Locate the cell with the specified text and output its [x, y] center coordinate. 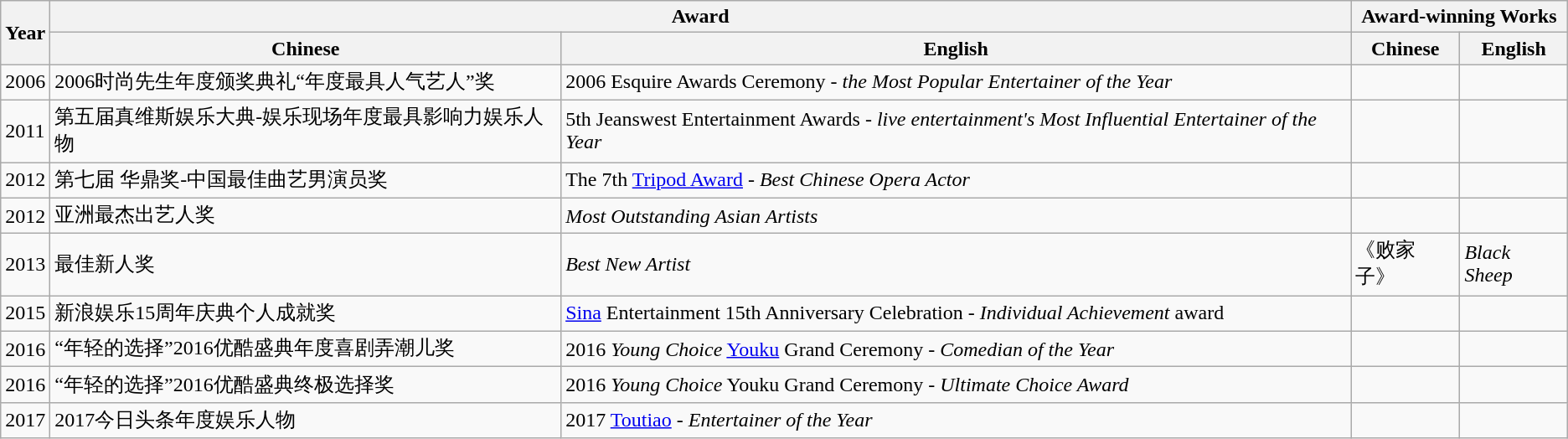
2015 [25, 313]
新浪娱乐15周年庆典个人成就奖 [306, 313]
Award-winning Works [1459, 17]
2006时尚先生年度颁奖典礼“年度最具人气艺人”奖 [306, 82]
Most Outstanding Asian Artists [957, 216]
第七届 华鼎奖-中国最佳曲艺男演员奖 [306, 181]
Award [700, 17]
2016 Young Choice Youku Grand Ceremony - Ultimate Choice Award [957, 385]
“年轻的选择”2016优酷盛典年度喜剧弄潮儿奖 [306, 349]
Best New Artist [957, 265]
2017 Toutiao - Entertainer of the Year [957, 421]
第五届真维斯娱乐大典-娱乐现场年度最具影响力娱乐人物 [306, 131]
Sina Entertainment 15th Anniversary Celebration - Individual Achievement award [957, 313]
《败家子》 [1406, 265]
Black Sheep [1514, 265]
Year [25, 33]
5th Jeanswest Entertainment Awards - live entertainment's Most Influential Entertainer of the Year [957, 131]
2011 [25, 131]
2006 Esquire Awards Ceremony - the Most Popular Entertainer of the Year [957, 82]
The 7th Tripod Award - Best Chinese Opera Actor [957, 181]
亚洲最杰出艺人奖 [306, 216]
“年轻的选择”2016优酷盛典终极选择奖 [306, 385]
2016 Young Choice Youku Grand Ceremony - Comedian of the Year [957, 349]
2013 [25, 265]
2017今日头条年度娱乐人物 [306, 421]
最佳新人奖 [306, 265]
2006 [25, 82]
2017 [25, 421]
